Output the [X, Y] coordinate of the center of the cell containing the given text.  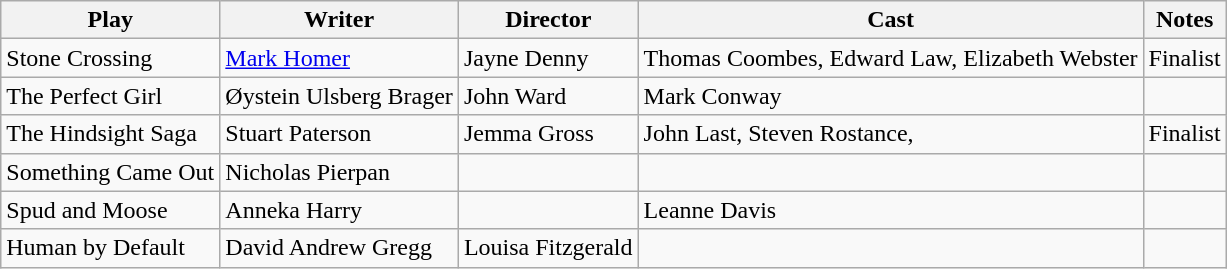
The Hindsight Saga [110, 134]
Øystein Ulsberg Brager [340, 96]
Notes [1184, 20]
Human by Default [110, 248]
Stone Crossing [110, 58]
Director [548, 20]
Leanne Davis [890, 210]
The Perfect Girl [110, 96]
Louisa Fitzgerald [548, 248]
Stuart Paterson [340, 134]
Jayne Denny [548, 58]
Something Came Out [110, 172]
Mark Homer [340, 58]
Cast [890, 20]
Spud and Moose [110, 210]
Mark Conway [890, 96]
Nicholas Pierpan [340, 172]
Anneka Harry [340, 210]
John Last, Steven Rostance, [890, 134]
David Andrew Gregg [340, 248]
Jemma Gross [548, 134]
Thomas Coombes, Edward Law, Elizabeth Webster [890, 58]
John Ward [548, 96]
Play [110, 20]
Writer [340, 20]
